Capture the cell that displays the provided text and extract its (x, y) central coordinate. 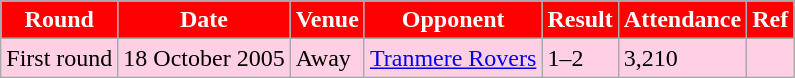
Venue (327, 20)
Result (580, 20)
First round (60, 58)
1–2 (580, 58)
3,210 (682, 58)
Round (60, 20)
Date (204, 20)
18 October 2005 (204, 58)
Tranmere Rovers (452, 58)
Away (327, 58)
Opponent (452, 20)
Attendance (682, 20)
Ref (770, 20)
